For the text-containing cell, return its midpoint in (x, y) coordinate format. 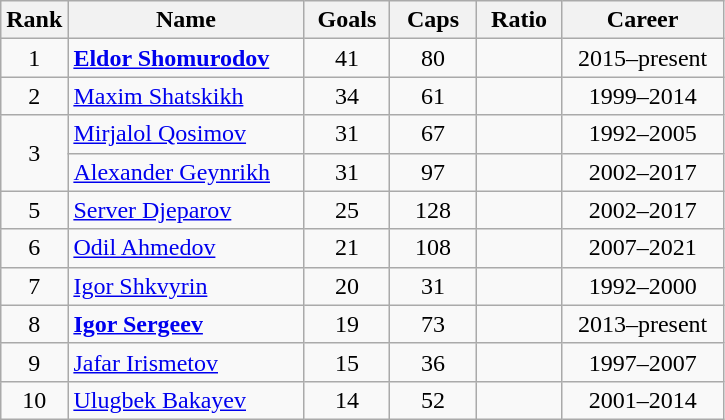
19 (347, 324)
52 (433, 400)
3 (34, 153)
2001–2014 (642, 400)
80 (433, 58)
2013–present (642, 324)
128 (433, 210)
6 (34, 248)
2007–2021 (642, 248)
41 (347, 58)
Caps (433, 20)
1997–2007 (642, 362)
10 (34, 400)
1 (34, 58)
Ulugbek Bakayev (186, 400)
Server Djeparov (186, 210)
Eldor Shomurodov (186, 58)
1992–2005 (642, 134)
Igor Shkvyrin (186, 286)
36 (433, 362)
Odil Ahmedov (186, 248)
8 (34, 324)
Igor Sergeev (186, 324)
2 (34, 96)
34 (347, 96)
2015–present (642, 58)
15 (347, 362)
21 (347, 248)
Jafar Irismetov (186, 362)
20 (347, 286)
61 (433, 96)
Mirjalol Qosimov (186, 134)
9 (34, 362)
5 (34, 210)
14 (347, 400)
Ratio (519, 20)
67 (433, 134)
Goals (347, 20)
Name (186, 20)
1992–2000 (642, 286)
97 (433, 172)
108 (433, 248)
1999–2014 (642, 96)
7 (34, 286)
Career (642, 20)
Rank (34, 20)
73 (433, 324)
Alexander Geynrikh (186, 172)
25 (347, 210)
Maxim Shatskikh (186, 96)
